From the cell containing the given text, extract its center point as [X, Y] coordinate. 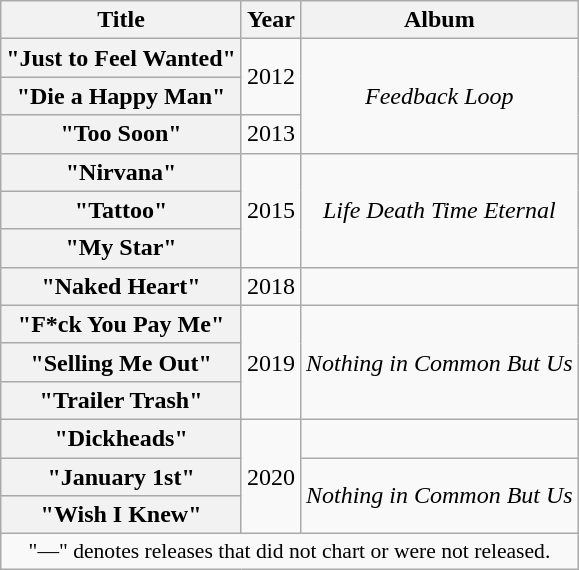
2015 [270, 210]
2020 [270, 476]
Album [439, 20]
"Wish I Knew" [122, 515]
"Trailer Trash" [122, 400]
"Selling Me Out" [122, 362]
Title [122, 20]
2019 [270, 362]
"—" denotes releases that did not chart or were not released. [290, 552]
2012 [270, 77]
"Nirvana" [122, 172]
"Just to Feel Wanted" [122, 58]
"My Star" [122, 248]
"Die a Happy Man" [122, 96]
Life Death Time Eternal [439, 210]
2018 [270, 286]
"January 1st" [122, 477]
"Tattoo" [122, 210]
"F*ck You Pay Me" [122, 324]
"Naked Heart" [122, 286]
"Too Soon" [122, 134]
Year [270, 20]
2013 [270, 134]
"Dickheads" [122, 438]
Feedback Loop [439, 96]
